Capture the cell that displays the provided text and extract its (X, Y) central coordinate. 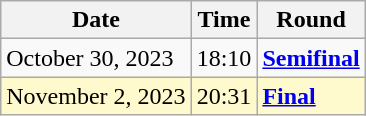
18:10 (224, 58)
November 2, 2023 (96, 96)
Time (224, 20)
Semifinal (311, 58)
Date (96, 20)
Final (311, 96)
Round (311, 20)
20:31 (224, 96)
October 30, 2023 (96, 58)
